For the text-containing cell, return its midpoint in [x, y] coordinate format. 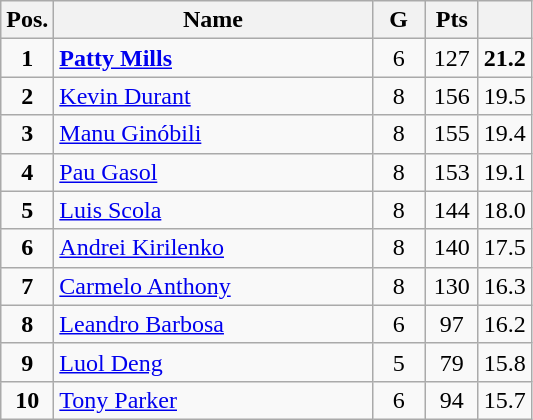
17.5 [504, 248]
156 [452, 96]
Leandro Barbosa [213, 324]
9 [28, 362]
19.1 [504, 172]
1 [28, 58]
Kevin Durant [213, 96]
16.3 [504, 286]
Luis Scola [213, 210]
Tony Parker [213, 400]
21.2 [504, 58]
127 [452, 58]
Luol Deng [213, 362]
19.4 [504, 134]
153 [452, 172]
18.0 [504, 210]
155 [452, 134]
15.7 [504, 400]
4 [28, 172]
Pos. [28, 20]
Carmelo Anthony [213, 286]
Patty Mills [213, 58]
130 [452, 286]
97 [452, 324]
2 [28, 96]
79 [452, 362]
144 [452, 210]
7 [28, 286]
Andrei Kirilenko [213, 248]
G [398, 20]
94 [452, 400]
Pts [452, 20]
15.8 [504, 362]
3 [28, 134]
Manu Ginóbili [213, 134]
10 [28, 400]
16.2 [504, 324]
140 [452, 248]
Pau Gasol [213, 172]
Name [213, 20]
19.5 [504, 96]
